Search for the cell housing the specified text and yield its (X, Y) center coordinate. 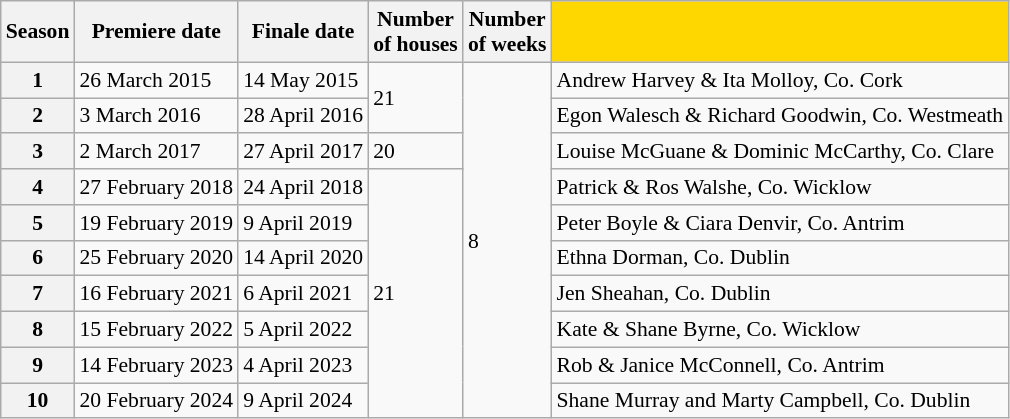
6 April 2021 (303, 294)
Numberof houses (416, 32)
27 February 2018 (156, 187)
Numberof weeks (508, 32)
Ethna Dorman, Co. Dublin (780, 258)
14 May 2015 (303, 80)
Shane Murray and Marty Campbell, Co. Dublin (780, 401)
20 (416, 152)
7 (38, 294)
20 February 2024 (156, 401)
14 February 2023 (156, 365)
Rob & Janice McConnell, Co. Antrim (780, 365)
5 April 2022 (303, 330)
10 (38, 401)
26 March 2015 (156, 80)
6 (38, 258)
2 (38, 116)
9 April 2024 (303, 401)
14 April 2020 (303, 258)
16 February 2021 (156, 294)
Premiere date (156, 32)
5 (38, 223)
4 April 2023 (303, 365)
Season (38, 32)
Andrew Harvey & Ita Molloy, Co. Cork (780, 80)
28 April 2016 (303, 116)
3 (38, 152)
Jen Sheahan, Co. Dublin (780, 294)
Peter Boyle & Ciara Denvir, Co. Antrim (780, 223)
3 March 2016 (156, 116)
27 April 2017 (303, 152)
1 (38, 80)
Kate & Shane Byrne, Co. Wicklow (780, 330)
2 March 2017 (156, 152)
9 April 2019 (303, 223)
25 February 2020 (156, 258)
4 (38, 187)
9 (38, 365)
Louise McGuane & Dominic McCarthy, Co. Clare (780, 152)
15 February 2022 (156, 330)
24 April 2018 (303, 187)
Egon Walesch & Richard Goodwin, Co. Westmeath (780, 116)
Patrick & Ros Walshe, Co. Wicklow (780, 187)
19 February 2019 (156, 223)
Finale date (303, 32)
